Pinpoint the cell where the given text exists, returning its (x, y) midpoint coordinate. 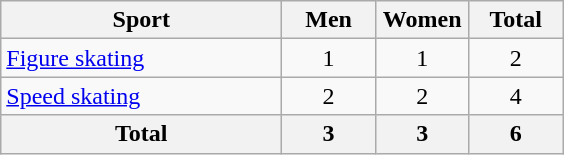
Sport (142, 20)
4 (516, 96)
Women (422, 20)
Men (329, 20)
6 (516, 134)
Figure skating (142, 58)
Speed skating (142, 96)
